From the cell containing the given text, extract its center point as [x, y] coordinate. 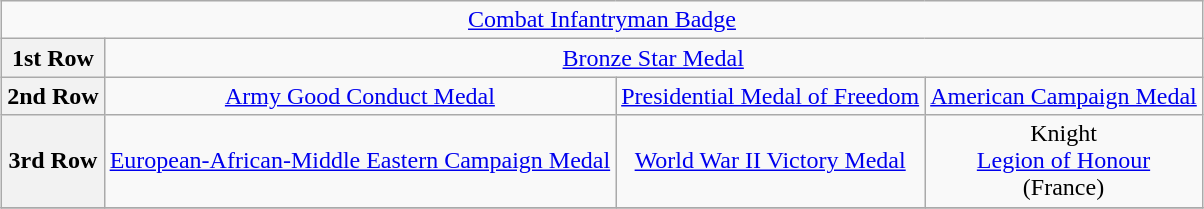
European-African-Middle Eastern Campaign Medal [360, 161]
Army Good Conduct Medal [360, 96]
American Campaign Medal [1064, 96]
Combat Infantryman Badge [602, 20]
Knight Legion of Honour (France) [1064, 161]
Presidential Medal of Freedom [770, 96]
World War II Victory Medal [770, 161]
Bronze Star Medal [653, 58]
3rd Row [53, 161]
1st Row [53, 58]
2nd Row [53, 96]
